Identify which cell holds the provided text, then report its (X, Y) central coordinate. 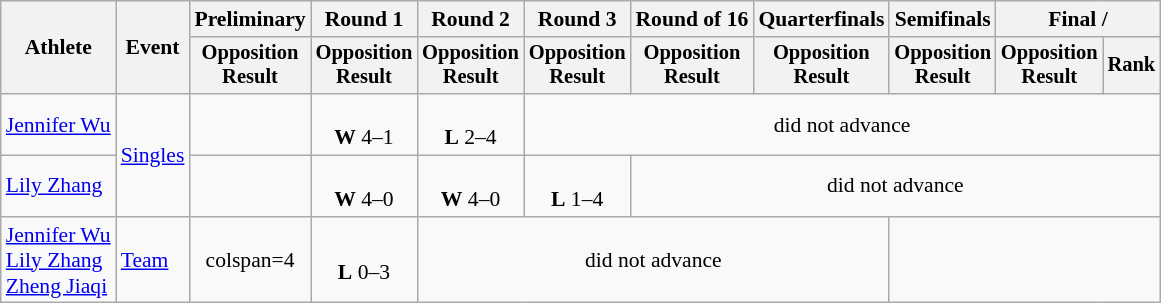
Round 1 (364, 19)
Round 2 (470, 19)
Final / (1078, 19)
Event (153, 48)
L 2–4 (470, 124)
Jennifer Wu (58, 124)
Lily Zhang (58, 186)
Semifinals (942, 19)
Round of 16 (692, 19)
Singles (153, 155)
Athlete (58, 48)
Quarterfinals (821, 19)
Preliminary (250, 19)
Rank (1132, 66)
Round 3 (578, 19)
W 4–1 (364, 124)
L 1–4 (578, 186)
